From the cell containing the given text, extract its center point as [X, Y] coordinate. 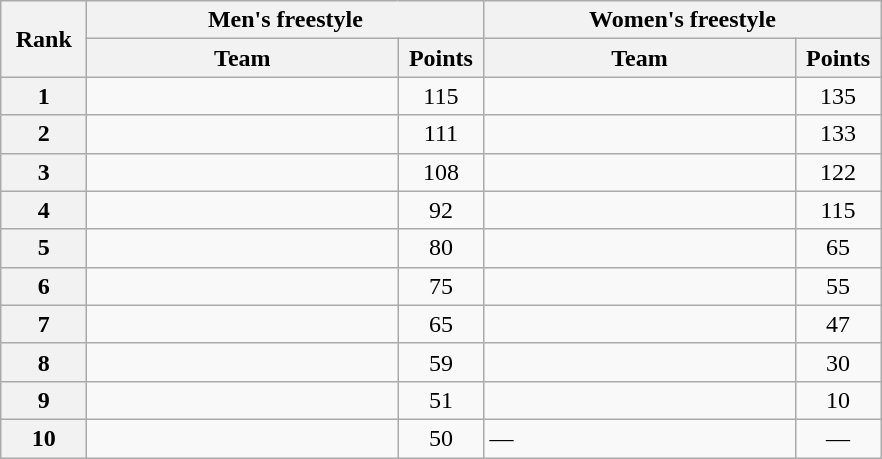
2 [44, 134]
7 [44, 324]
1 [44, 96]
111 [441, 134]
122 [838, 172]
75 [441, 286]
5 [44, 248]
Women's freestyle [682, 20]
51 [441, 400]
92 [441, 210]
133 [838, 134]
8 [44, 362]
108 [441, 172]
4 [44, 210]
55 [838, 286]
30 [838, 362]
80 [441, 248]
59 [441, 362]
9 [44, 400]
135 [838, 96]
50 [441, 438]
47 [838, 324]
Men's freestyle [286, 20]
Rank [44, 39]
6 [44, 286]
3 [44, 172]
